Return [X, Y] of the center of cell containing provided text 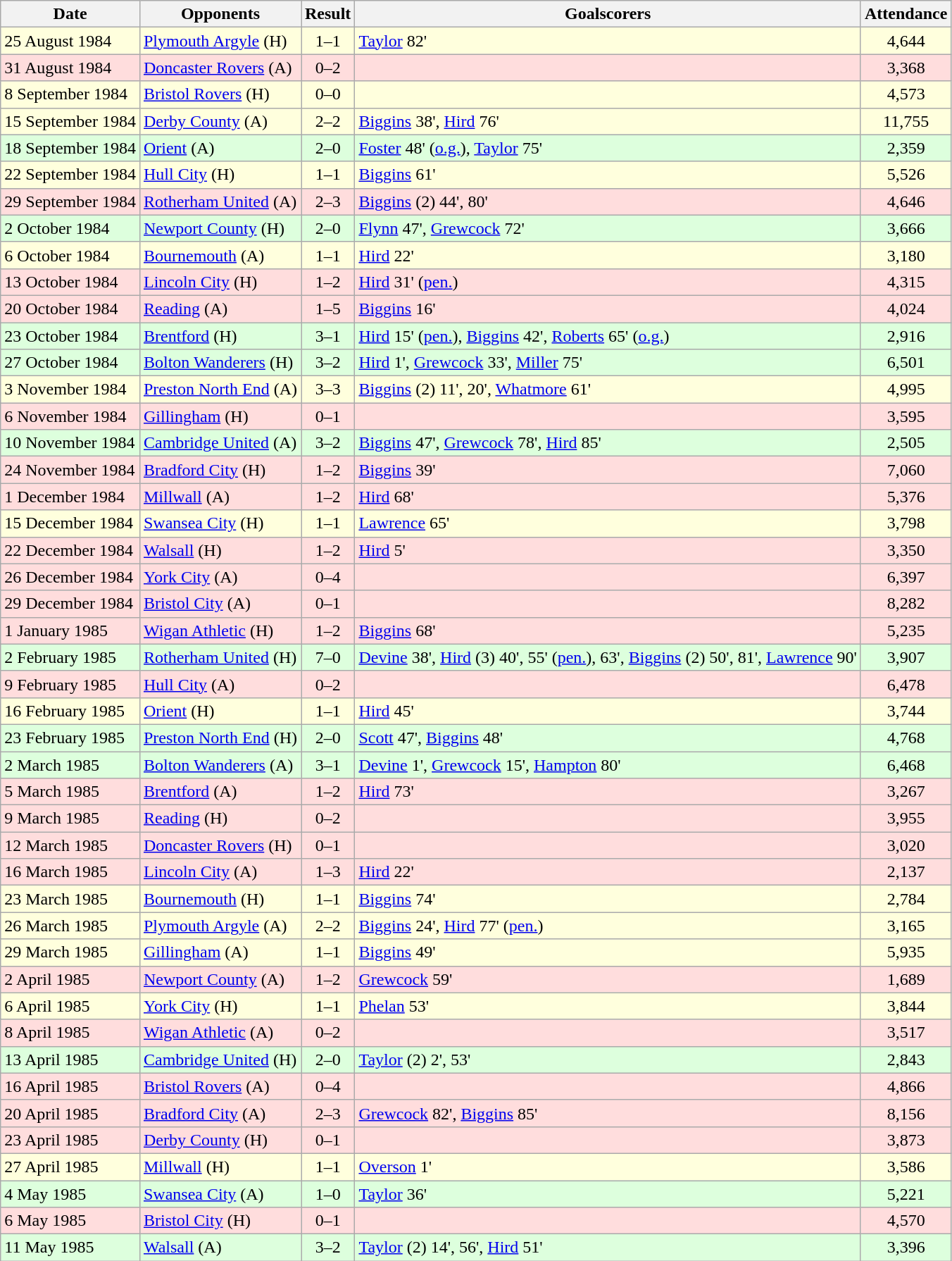
24 November 1984 [70, 470]
16 April 1985 [70, 1086]
Rotherham United (A) [220, 201]
Biggins 16' [608, 309]
Derby County (H) [220, 1140]
York City (H) [220, 1006]
27 October 1984 [70, 363]
2 March 1985 [70, 764]
22 December 1984 [70, 550]
4,768 [906, 738]
2,505 [906, 443]
16 March 1985 [70, 872]
0–0 [328, 94]
3,798 [906, 523]
Lincoln City (A) [220, 872]
York City (A) [220, 577]
Biggins 49' [608, 952]
3,907 [906, 657]
3,586 [906, 1167]
8 April 1985 [70, 1033]
Doncaster Rovers (H) [220, 845]
Taylor (2) 14', 56', Hird 51' [608, 1248]
23 April 1985 [70, 1140]
Hird 68' [608, 497]
Cambridge United (H) [220, 1060]
2,137 [906, 872]
Cambridge United (A) [220, 443]
Reading (H) [220, 819]
Phelan 53' [608, 1006]
Bristol Rovers (A) [220, 1086]
3,368 [906, 68]
29 March 1985 [70, 952]
Newport County (H) [220, 228]
22 September 1984 [70, 175]
1 January 1985 [70, 630]
Devine 38', Hird (3) 40', 55' (pen.), 63', Biggins (2) 50', 81', Lawrence 90' [608, 657]
3–3 [328, 390]
Grewcock 59' [608, 979]
Lawrence 65' [608, 523]
Rotherham United (H) [220, 657]
1 December 1984 [70, 497]
2 April 1985 [70, 979]
3,955 [906, 819]
Hull City (H) [220, 175]
7,060 [906, 470]
3,350 [906, 550]
3,165 [906, 926]
4,315 [906, 282]
Taylor 36' [608, 1194]
23 February 1985 [70, 738]
Biggins (2) 11', 20', Whatmore 61' [608, 390]
6 May 1985 [70, 1221]
12 March 1985 [70, 845]
Newport County (A) [220, 979]
15 December 1984 [70, 523]
5,526 [906, 175]
Walsall (H) [220, 550]
4,866 [906, 1086]
5,221 [906, 1194]
8,282 [906, 604]
3,844 [906, 1006]
3 November 1984 [70, 390]
Reading (A) [220, 309]
Plymouth Argyle (A) [220, 926]
23 March 1985 [70, 899]
Biggins 68' [608, 630]
Hird 45' [608, 711]
3,396 [906, 1248]
Taylor 82' [608, 41]
1–0 [328, 1194]
Overson 1' [608, 1167]
4,573 [906, 94]
4,644 [906, 41]
3,180 [906, 255]
11 May 1985 [70, 1248]
Date [70, 14]
2 February 1985 [70, 657]
Biggins 74' [608, 899]
Result [328, 14]
Lincoln City (H) [220, 282]
25 August 1984 [70, 41]
31 August 1984 [70, 68]
8 September 1984 [70, 94]
Hird 31' (pen.) [608, 282]
Brentford (H) [220, 336]
3,744 [906, 711]
Goalscorers [608, 14]
Millwall (A) [220, 497]
3,595 [906, 416]
Taylor (2) 2', 53' [608, 1060]
Bournemouth (H) [220, 899]
Foster 48' (o.g.), Taylor 75' [608, 148]
Orient (A) [220, 148]
29 September 1984 [70, 201]
Biggins 61' [608, 175]
5 March 1985 [70, 792]
Hird 73' [608, 792]
15 September 1984 [70, 121]
Walsall (A) [220, 1248]
20 October 1984 [70, 309]
Biggins 39' [608, 470]
6,468 [906, 764]
3,020 [906, 845]
Hird 1', Grewcock 33', Miller 75' [608, 363]
Bristol City (A) [220, 604]
Wigan Athletic (H) [220, 630]
Brentford (A) [220, 792]
29 December 1984 [70, 604]
Swansea City (A) [220, 1194]
Devine 1', Grewcock 15', Hampton 80' [608, 764]
2,359 [906, 148]
10 November 1984 [70, 443]
2,916 [906, 336]
Bournemouth (A) [220, 255]
Derby County (A) [220, 121]
Doncaster Rovers (A) [220, 68]
2,843 [906, 1060]
Wigan Athletic (A) [220, 1033]
3,666 [906, 228]
3,267 [906, 792]
Plymouth Argyle (H) [220, 41]
26 December 1984 [70, 577]
4,024 [906, 309]
13 April 1985 [70, 1060]
Gillingham (H) [220, 416]
4,995 [906, 390]
6,478 [906, 684]
Biggins 38', Hird 76' [608, 121]
Orient (H) [220, 711]
8,156 [906, 1113]
Millwall (H) [220, 1167]
6,397 [906, 577]
2 October 1984 [70, 228]
Preston North End (H) [220, 738]
18 September 1984 [70, 148]
Bradford City (A) [220, 1113]
6,501 [906, 363]
7–0 [328, 657]
3,517 [906, 1033]
Gillingham (A) [220, 952]
5,935 [906, 952]
Swansea City (H) [220, 523]
6 November 1984 [70, 416]
9 February 1985 [70, 684]
5,376 [906, 497]
6 April 1985 [70, 1006]
4 May 1985 [70, 1194]
Flynn 47', Grewcock 72' [608, 228]
1–3 [328, 872]
4,570 [906, 1221]
Attendance [906, 14]
11,755 [906, 121]
Biggins (2) 44', 80' [608, 201]
Preston North End (A) [220, 390]
1,689 [906, 979]
3,873 [906, 1140]
5,235 [906, 630]
20 April 1985 [70, 1113]
Bristol City (H) [220, 1221]
Hull City (A) [220, 684]
16 February 1985 [70, 711]
Bradford City (H) [220, 470]
Bolton Wanderers (A) [220, 764]
27 April 1985 [70, 1167]
Bolton Wanderers (H) [220, 363]
Bristol Rovers (H) [220, 94]
6 October 1984 [70, 255]
Biggins 24', Hird 77' (pen.) [608, 926]
Hird 15' (pen.), Biggins 42', Roberts 65' (o.g.) [608, 336]
26 March 1985 [70, 926]
Biggins 47', Grewcock 78', Hird 85' [608, 443]
9 March 1985 [70, 819]
2,784 [906, 899]
23 October 1984 [70, 336]
Opponents [220, 14]
1–5 [328, 309]
Grewcock 82', Biggins 85' [608, 1113]
Hird 5' [608, 550]
4,646 [906, 201]
Scott 47', Biggins 48' [608, 738]
13 October 1984 [70, 282]
